Determine the [X, Y] coordinate at the center of the cell enclosing the given text.  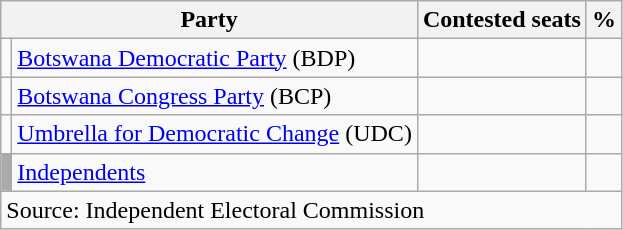
Independents [215, 172]
% [604, 20]
Contested seats [502, 20]
Party [210, 20]
Source: Independent Electoral Commission [312, 210]
Botswana Democratic Party (BDP) [215, 58]
Umbrella for Democratic Change (UDC) [215, 134]
Botswana Congress Party (BCP) [215, 96]
